Pinpoint the cell where the given text exists, returning its (X, Y) midpoint coordinate. 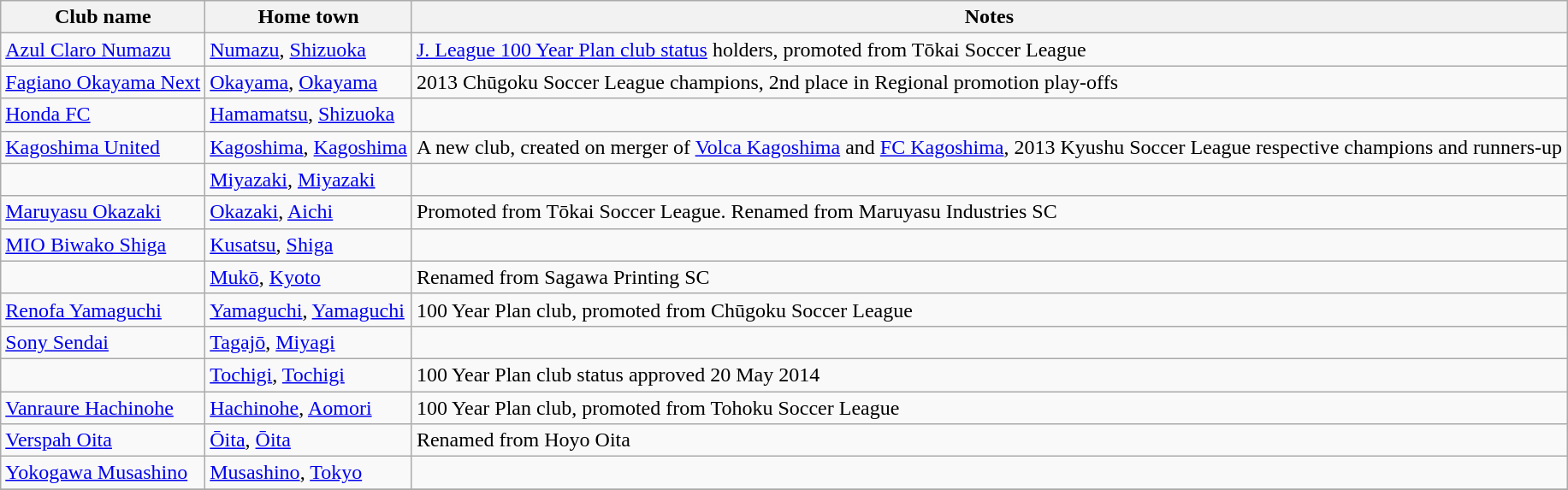
Renamed from Sagawa Printing SC (989, 277)
Tagajō, Miyagi (309, 342)
100 Year Plan club, promoted from Tohoku Soccer League (989, 408)
Hamamatsu, Shizuoka (309, 115)
Miyazaki, Miyazaki (309, 180)
Hachinohe, Aomori (309, 408)
Okayama, Okayama (309, 82)
100 Year Plan club status approved 20 May 2014 (989, 375)
Home town (309, 17)
Renamed from Hoyo Oita (989, 440)
Tochigi, Tochigi (309, 375)
Verspah Oita (103, 440)
Kagoshima United (103, 147)
Vanraure Hachinohe (103, 408)
Sony Sendai (103, 342)
Yamaguchi, Yamaguchi (309, 310)
100 Year Plan club, promoted from Chūgoku Soccer League (989, 310)
Renofa Yamaguchi (103, 310)
Fagiano Okayama Next (103, 82)
Musashino, Tokyo (309, 473)
Honda FC (103, 115)
Club name (103, 17)
Mukō, Kyoto (309, 277)
Kagoshima, Kagoshima (309, 147)
Ōita, Ōita (309, 440)
Yokogawa Musashino (103, 473)
MIO Biwako Shiga (103, 245)
A new club, created on merger of Volca Kagoshima and FC Kagoshima, 2013 Kyushu Soccer League respective champions and runners-up (989, 147)
Numazu, Shizuoka (309, 50)
J. League 100 Year Plan club status holders, promoted from Tōkai Soccer League (989, 50)
Okazaki, Aichi (309, 212)
2013 Chūgoku Soccer League champions, 2nd place in Regional promotion play-offs (989, 82)
Promoted from Tōkai Soccer League. Renamed from Maruyasu Industries SC (989, 212)
Kusatsu, Shiga (309, 245)
Azul Claro Numazu (103, 50)
Maruyasu Okazaki (103, 212)
Notes (989, 17)
